Identify which cell holds the provided text, then report its [x, y] central coordinate. 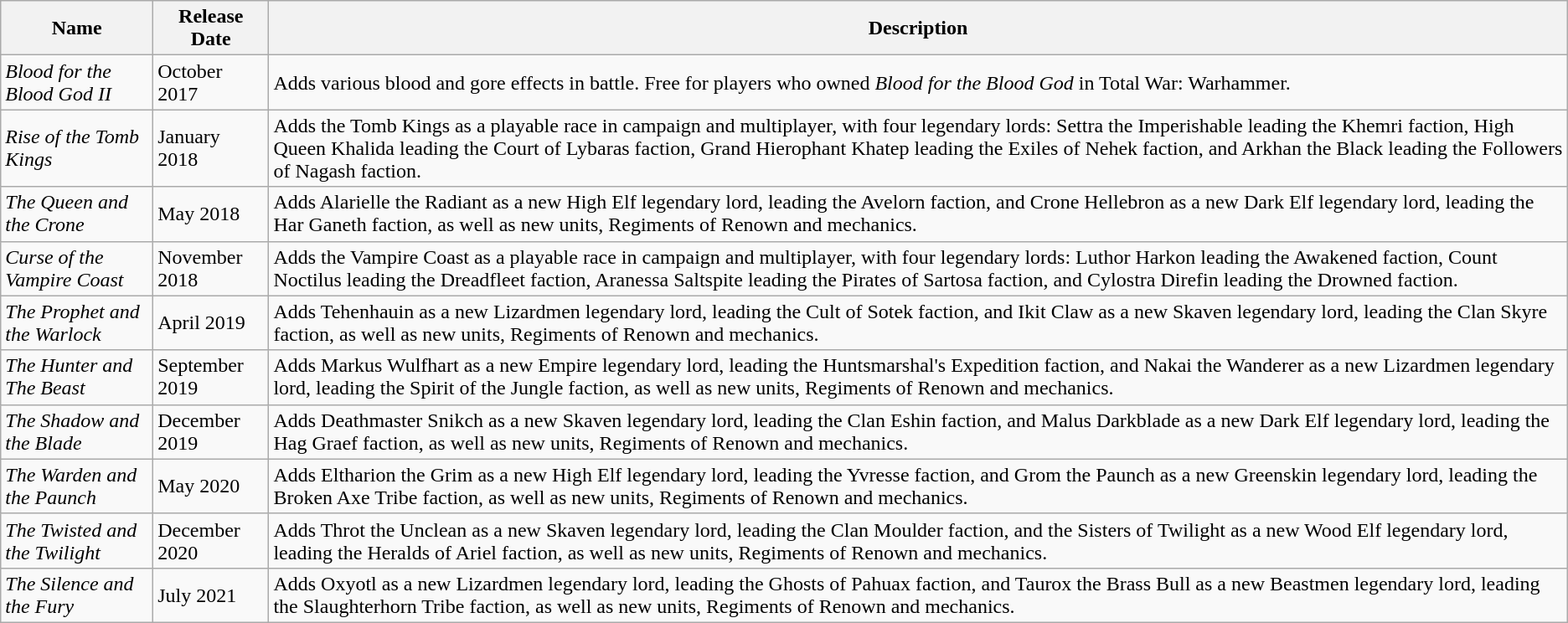
Release Date [211, 28]
November 2018 [211, 268]
The Twisted and the Twilight [77, 541]
September 2019 [211, 377]
Curse of the Vampire Coast [77, 268]
Blood for the Blood God II [77, 82]
The Warden and the Paunch [77, 486]
May 2018 [211, 214]
The Prophet and the Warlock [77, 323]
Name [77, 28]
The Hunter and The Beast [77, 377]
The Queen and the Crone [77, 214]
October 2017 [211, 82]
The Silence and the Fury [77, 595]
Description [918, 28]
May 2020 [211, 486]
December 2019 [211, 432]
The Shadow and the Blade [77, 432]
April 2019 [211, 323]
January 2018 [211, 148]
Rise of the Tomb Kings [77, 148]
December 2020 [211, 541]
Adds various blood and gore effects in battle. Free for players who owned Blood for the Blood God in Total War: Warhammer. [918, 82]
July 2021 [211, 595]
